From the cell containing the given text, extract its center point as [x, y] coordinate. 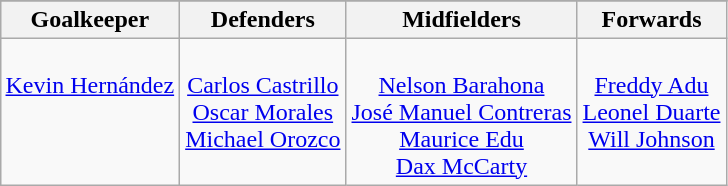
Forwards [652, 20]
Carlos Castrillo Oscar Morales Michael Orozco [263, 112]
Defenders [263, 20]
Kevin Hernández [90, 112]
Freddy Adu Leonel Duarte Will Johnson [652, 112]
Nelson Barahona José Manuel Contreras Maurice Edu Dax McCarty [462, 112]
Midfielders [462, 20]
Goalkeeper [90, 20]
